Identify which cell holds the provided text, then report its (x, y) central coordinate. 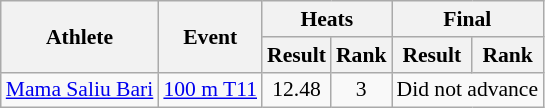
3 (362, 90)
Event (210, 36)
Did not advance (468, 90)
12.48 (296, 90)
Final (468, 19)
100 m T11 (210, 90)
Athlete (80, 36)
Heats (326, 19)
Mama Saliu Bari (80, 90)
